Find where the given text appears and provide that cell's center as (x, y) coordinate. 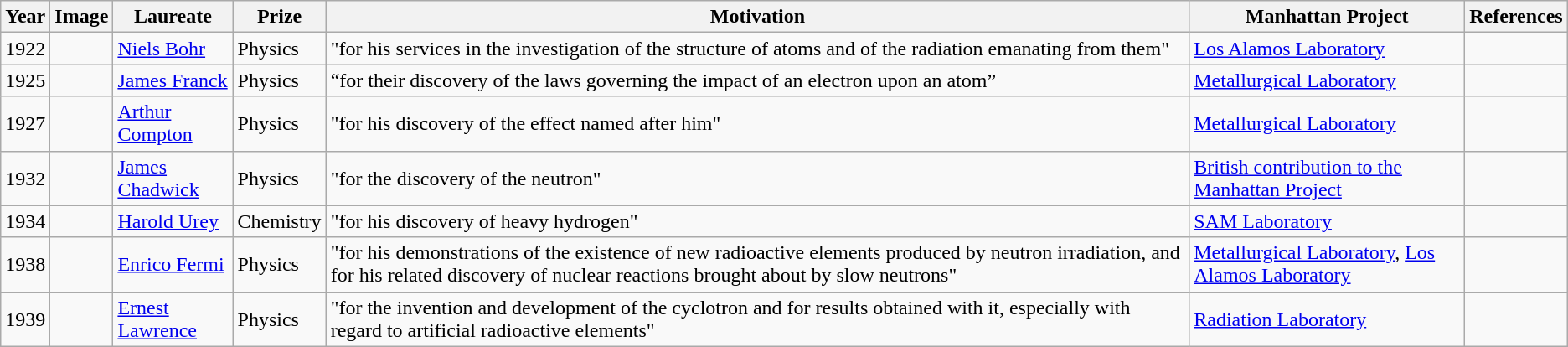
1932 (25, 178)
"for his services in the investigation of the structure of atoms and of the radiation emanating from them" (757, 49)
1925 (25, 80)
Niels Bohr (173, 49)
1922 (25, 49)
Year (25, 17)
Image (82, 17)
Manhattan Project (1327, 17)
Enrico Fermi (173, 265)
"for the discovery of the neutron" (757, 178)
1934 (25, 221)
Arthur Compton (173, 124)
British contribution to the Manhattan Project (1327, 178)
Chemistry (280, 221)
Radiation Laboratory (1327, 319)
1927 (25, 124)
1939 (25, 319)
Motivation (757, 17)
James Franck (173, 80)
Prize (280, 17)
"for his discovery of the effect named after him" (757, 124)
Los Alamos Laboratory (1327, 49)
References (1516, 17)
Laureate (173, 17)
1938 (25, 265)
"for the invention and development of the cyclotron and for results obtained with it, especially with regard to artificial radioactive elements" (757, 319)
James Chadwick (173, 178)
Ernest Lawrence (173, 319)
"for his discovery of heavy hydrogen" (757, 221)
SAM Laboratory (1327, 221)
“for their discovery of the laws governing the impact of an electron upon an atom” (757, 80)
Harold Urey (173, 221)
Metallurgical Laboratory, Los Alamos Laboratory (1327, 265)
